Provide the (X, Y) coordinate of the cell's center where the given text is located.  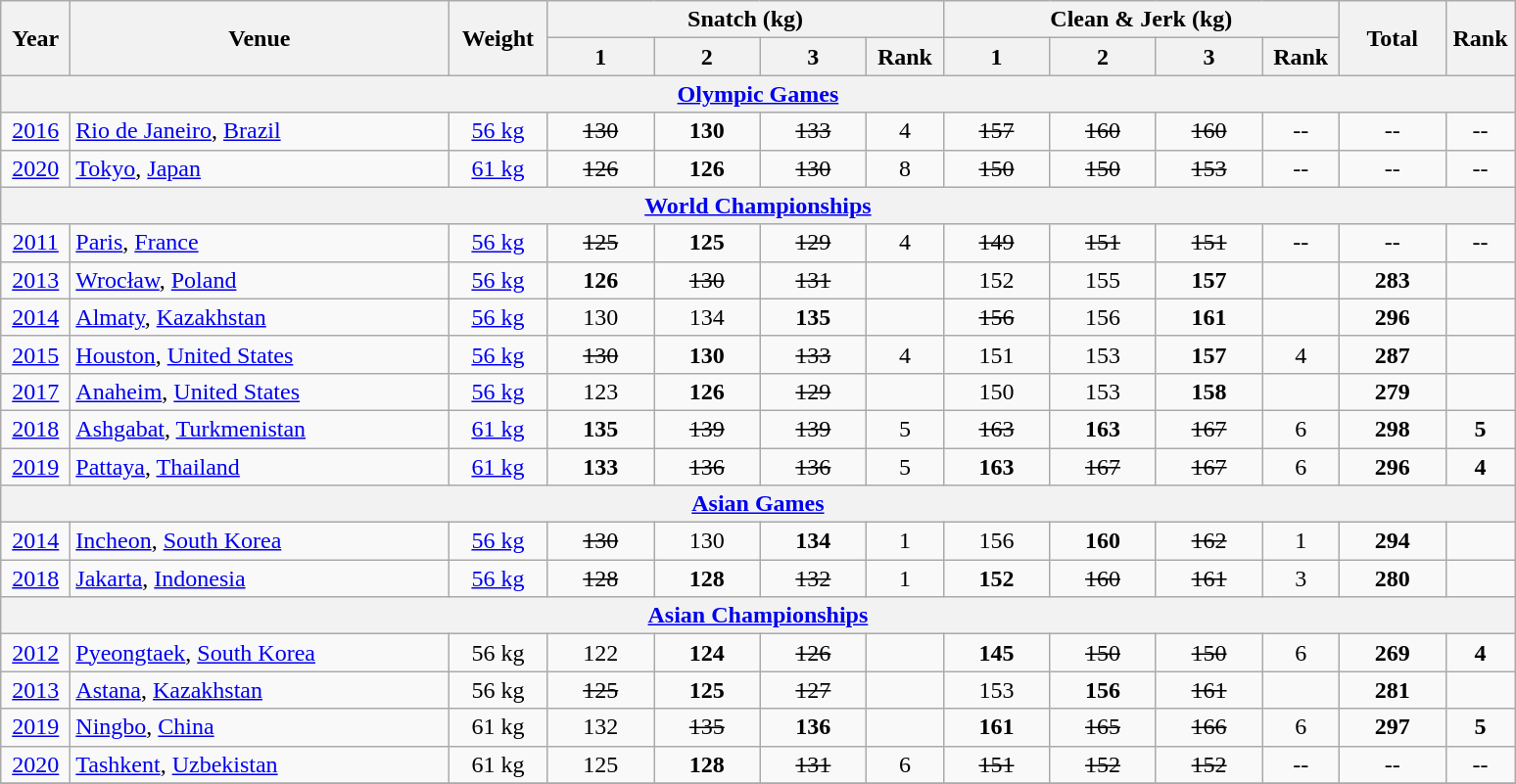
165 (1103, 727)
Almaty, Kazakhstan (260, 317)
Snatch (kg) (745, 20)
145 (997, 653)
Paris, France (260, 243)
Astana, Kazakhstan (260, 690)
Clean & Jerk (kg) (1141, 20)
269 (1393, 653)
Total (1393, 38)
297 (1393, 727)
Venue (260, 38)
Asian Championships (758, 616)
Olympic Games (758, 94)
Incheon, South Korea (260, 541)
Rio de Janeiro, Brazil (260, 131)
Houston, United States (260, 354)
Pattaya, Thailand (260, 467)
Wrocław, Poland (260, 280)
166 (1208, 727)
123 (601, 392)
Anaheim, United States (260, 392)
2016 (35, 131)
122 (601, 653)
280 (1393, 578)
Tashkent, Uzbekistan (260, 764)
298 (1393, 429)
155 (1103, 280)
2015 (35, 354)
Asian Games (758, 504)
281 (1393, 690)
149 (997, 243)
2017 (35, 392)
Ningbo, China (260, 727)
World Championships (758, 206)
Ashgabat, Turkmenistan (260, 429)
283 (1393, 280)
Jakarta, Indonesia (260, 578)
294 (1393, 541)
Pyeongtaek, South Korea (260, 653)
124 (707, 653)
127 (813, 690)
Year (35, 38)
287 (1393, 354)
162 (1208, 541)
158 (1208, 392)
2011 (35, 243)
Tokyo, Japan (260, 168)
Weight (497, 38)
2012 (35, 653)
279 (1393, 392)
8 (905, 168)
